Pinpoint the cell where the given text exists, returning its [x, y] midpoint coordinate. 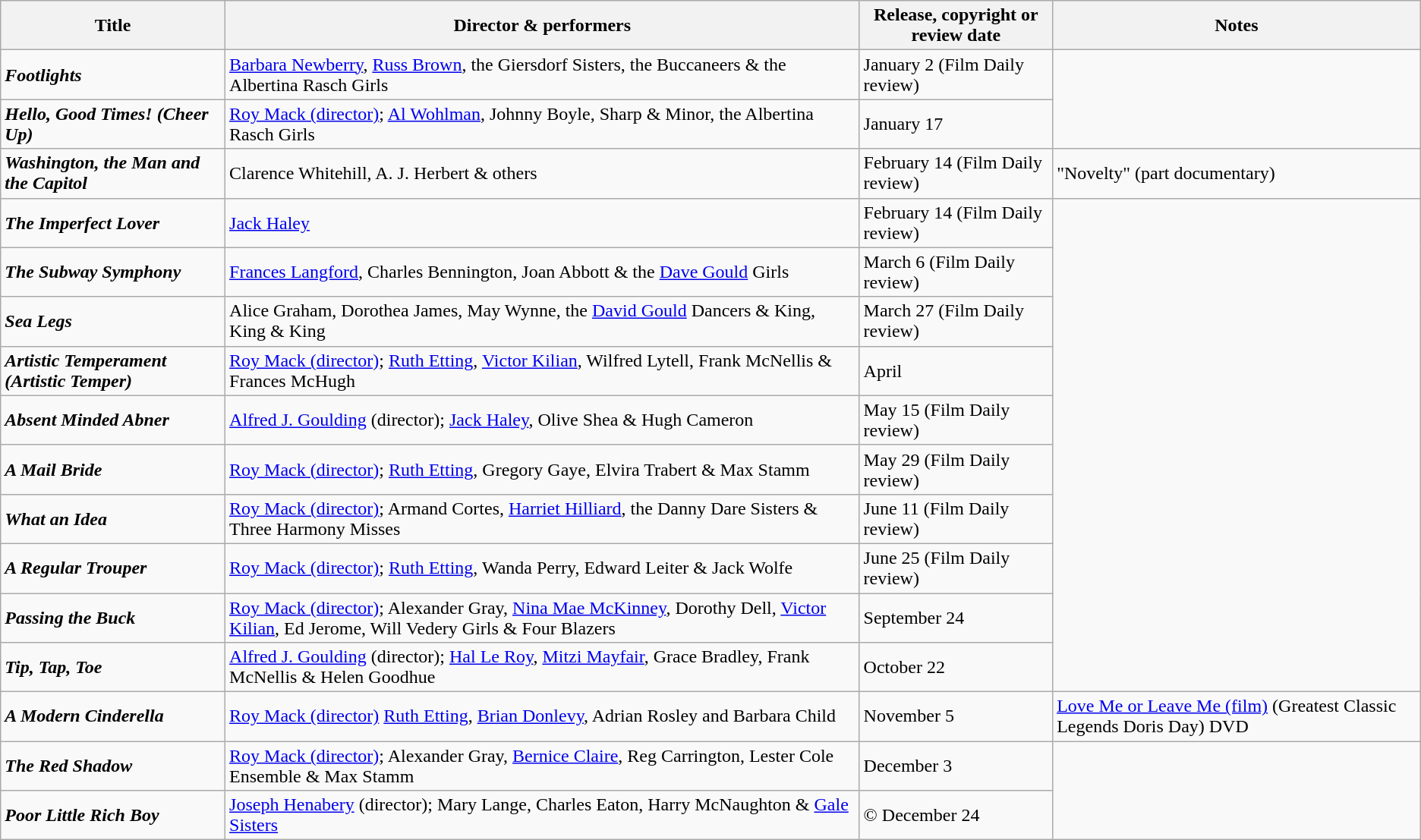
Notes [1237, 26]
Tip, Tap, Toe [113, 668]
A Regular Trouper [113, 568]
September 24 [956, 618]
Roy Mack (director); Al Wohlman, Johnny Boyle, Sharp & Minor, the Albertina Rasch Girls [543, 124]
June 11 (Film Daily review) [956, 519]
Alfred J. Goulding (director); Jack Haley, Olive Shea & Hugh Cameron [543, 420]
Roy Mack (director); Ruth Etting, Gregory Gaye, Elvira Trabert & Max Stamm [543, 469]
January 17 [956, 124]
Title [113, 26]
Roy Mack (director); Ruth Etting, Victor Kilian, Wilfred Lytell, Frank McNellis & Frances McHugh [543, 370]
Joseph Henabery (director); Mary Lange, Charles Eaton, Harry McNaughton & Gale Sisters [543, 815]
Love Me or Leave Me (film) (Greatest Classic Legends Doris Day) DVD [1237, 716]
April [956, 370]
March 6 (Film Daily review) [956, 272]
Roy Mack (director); Alexander Gray, Bernice Claire, Reg Carrington, Lester Cole Ensemble & Max Stamm [543, 766]
A Modern Cinderella [113, 716]
Frances Langford, Charles Bennington, Joan Abbott & the Dave Gould Girls [543, 272]
Absent Minded Abner [113, 420]
What an Idea [113, 519]
January 2 (Film Daily review) [956, 74]
Sea Legs [113, 322]
Clarence Whitehill, A. J. Herbert & others [543, 173]
Artistic Temperament (Artistic Temper) [113, 370]
Barbara Newberry, Russ Brown, the Giersdorf Sisters, the Buccaneers & the Albertina Rasch Girls [543, 74]
A Mail Bride [113, 469]
November 5 [956, 716]
Poor Little Rich Boy [113, 815]
June 25 (Film Daily review) [956, 568]
December 3 [956, 766]
The Subway Symphony [113, 272]
Roy Mack (director); Ruth Etting, Wanda Perry, Edward Leiter & Jack Wolfe [543, 568]
Roy Mack (director) Ruth Etting, Brian Donlevy, Adrian Rosley and Barbara Child [543, 716]
Alfred J. Goulding (director); Hal Le Roy, Mitzi Mayfair, Grace Bradley, Frank McNellis & Helen Goodhue [543, 668]
Roy Mack (director); Alexander Gray, Nina Mae McKinney, Dorothy Dell, Victor Kilian, Ed Jerome, Will Vedery Girls & Four Blazers [543, 618]
Director & performers [543, 26]
March 27 (Film Daily review) [956, 322]
The Imperfect Lover [113, 223]
May 15 (Film Daily review) [956, 420]
May 29 (Film Daily review) [956, 469]
Hello, Good Times! (Cheer Up) [113, 124]
Release, copyright or review date [956, 26]
"Novelty" (part documentary) [1237, 173]
Alice Graham, Dorothea James, May Wynne, the David Gould Dancers & King, King & King [543, 322]
Washington, the Man and the Capitol [113, 173]
Jack Haley [543, 223]
Passing the Buck [113, 618]
The Red Shadow [113, 766]
Footlights [113, 74]
Roy Mack (director); Armand Cortes, Harriet Hilliard, the Danny Dare Sisters & Three Harmony Misses [543, 519]
October 22 [956, 668]
© December 24 [956, 815]
